Capture the cell that displays the provided text and extract its [X, Y] central coordinate. 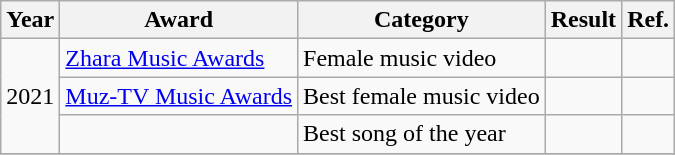
Best female music video [422, 96]
Female music video [422, 58]
Ref. [648, 20]
Result [583, 20]
Zhara Music Awards [179, 58]
Muz-TV Music Awards [179, 96]
Best song of the year [422, 134]
Year [30, 20]
Category [422, 20]
Award [179, 20]
2021 [30, 96]
